Search for the cell housing the specified text and yield its (x, y) center coordinate. 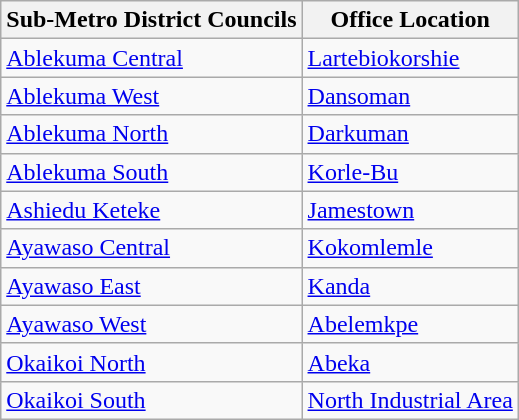
Kokomlemle (410, 248)
Ablekuma North (152, 134)
Ashiedu Keteke (152, 210)
Ayawaso East (152, 286)
Darkuman (410, 134)
Ablekuma South (152, 172)
Office Location (410, 20)
Jamestown (410, 210)
Okaikoi North (152, 362)
Kanda (410, 286)
Abelemkpe (410, 324)
Ayawaso West (152, 324)
Lartebiokorshie (410, 58)
North Industrial Area (410, 400)
Ablekuma Central (152, 58)
Abeka (410, 362)
Korle-Bu (410, 172)
Dansoman (410, 96)
Sub-Metro District Councils (152, 20)
Okaikoi South (152, 400)
Ablekuma West (152, 96)
Ayawaso Central (152, 248)
